Pinpoint the cell where the given text exists, returning its [X, Y] midpoint coordinate. 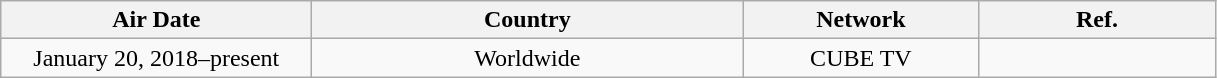
Ref. [1097, 20]
Network [861, 20]
January 20, 2018–present [156, 58]
Worldwide [528, 58]
Country [528, 20]
Air Date [156, 20]
CUBE TV [861, 58]
